Locate the cell with the specified text and output its (X, Y) center coordinate. 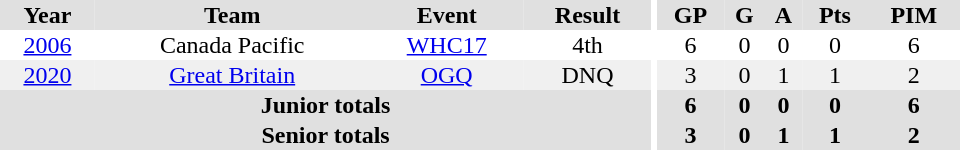
Event (447, 15)
2006 (48, 45)
PIM (914, 15)
2020 (48, 75)
OGQ (447, 75)
A (784, 15)
G (744, 15)
DNQ (588, 75)
Team (232, 15)
4th (588, 45)
Result (588, 15)
Pts (834, 15)
GP (691, 15)
Great Britain (232, 75)
Year (48, 15)
Junior totals (326, 105)
Canada Pacific (232, 45)
Senior totals (326, 135)
WHC17 (447, 45)
